Search for the cell housing the specified text and yield its [X, Y] center coordinate. 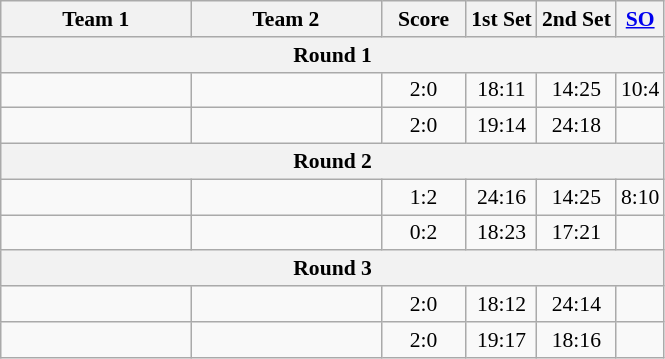
18:12 [502, 304]
1st Set [502, 19]
Round 1 [333, 55]
24:18 [576, 126]
19:17 [502, 340]
SO [640, 19]
18:23 [502, 233]
Round 2 [333, 162]
Round 3 [333, 269]
2nd Set [576, 19]
10:4 [640, 90]
Team 1 [96, 19]
8:10 [640, 197]
19:14 [502, 126]
Team 2 [286, 19]
17:21 [576, 233]
Score [424, 19]
1:2 [424, 197]
18:16 [576, 340]
0:2 [424, 233]
18:11 [502, 90]
24:14 [576, 304]
24:16 [502, 197]
